Locate the cell with the specified text and output its [X, Y] center coordinate. 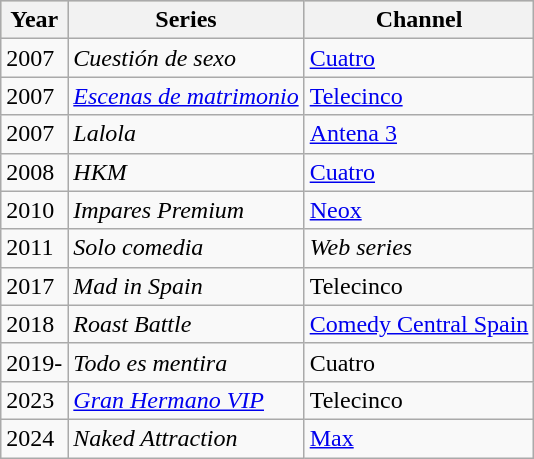
Naked Attraction [186, 438]
2017 [34, 286]
Gran Hermano VIP [186, 400]
2010 [34, 210]
Solo comedia [186, 248]
2018 [34, 324]
Escenas de matrimonio [186, 96]
2011 [34, 248]
Cuestión de sexo [186, 58]
Neox [419, 210]
Web series [419, 248]
Lalola [186, 134]
Series [186, 20]
Channel [419, 20]
Impares Premium [186, 210]
2024 [34, 438]
2023 [34, 400]
Mad in Spain [186, 286]
Max [419, 438]
2008 [34, 172]
Todo es mentira [186, 362]
Year [34, 20]
Antena 3 [419, 134]
Roast Battle [186, 324]
HKM [186, 172]
2019- [34, 362]
Comedy Central Spain [419, 324]
